Detect which cell encompasses the target text, then output its (x, y) center coordinate. 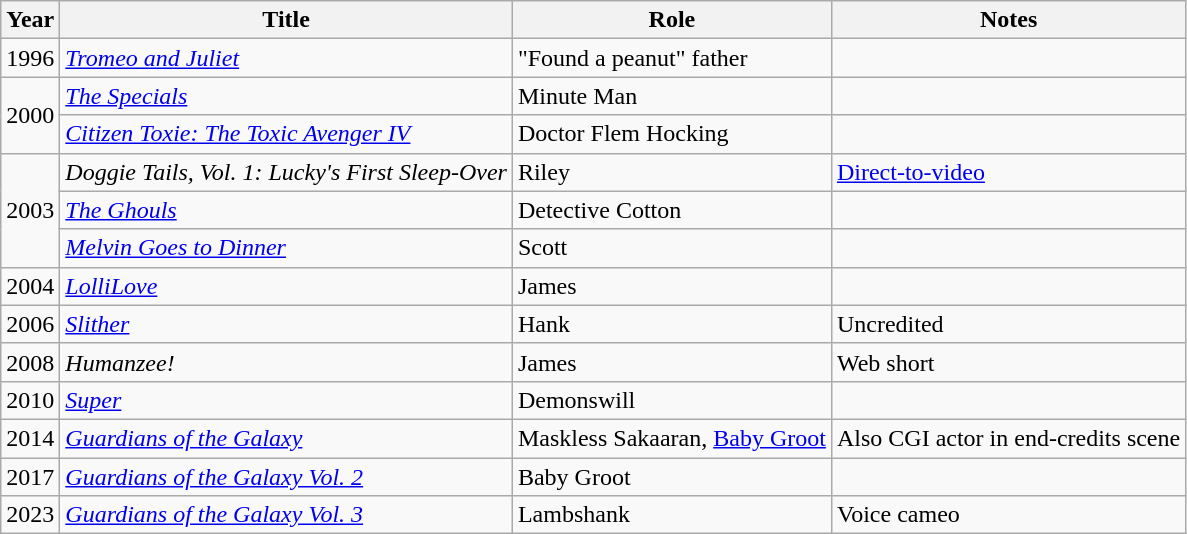
2003 (30, 210)
Scott (672, 248)
Title (286, 20)
Baby Groot (672, 477)
Voice cameo (1008, 515)
2006 (30, 324)
Guardians of the Galaxy Vol. 3 (286, 515)
Doggie Tails, Vol. 1: Lucky's First Sleep-Over (286, 172)
2010 (30, 400)
2014 (30, 438)
Slither (286, 324)
Doctor Flem Hocking (672, 134)
Web short (1008, 362)
Year (30, 20)
The Ghouls (286, 210)
Detective Cotton (672, 210)
Humanzee! (286, 362)
1996 (30, 58)
LolliLove (286, 286)
Maskless Sakaaran, Baby Groot (672, 438)
Demonswill (672, 400)
Melvin Goes to Dinner (286, 248)
Role (672, 20)
Super (286, 400)
Uncredited (1008, 324)
"Found a peanut" father (672, 58)
2017 (30, 477)
Guardians of the Galaxy Vol. 2 (286, 477)
Also CGI actor in end-credits scene (1008, 438)
Citizen Toxie: The Toxic Avenger IV (286, 134)
2023 (30, 515)
Direct-to-video (1008, 172)
Notes (1008, 20)
Tromeo and Juliet (286, 58)
The Specials (286, 96)
Riley (672, 172)
Lambshank (672, 515)
Minute Man (672, 96)
2000 (30, 115)
Hank (672, 324)
2008 (30, 362)
2004 (30, 286)
Guardians of the Galaxy (286, 438)
